Determine the [X, Y] coordinate at the center of the cell enclosing the given text.  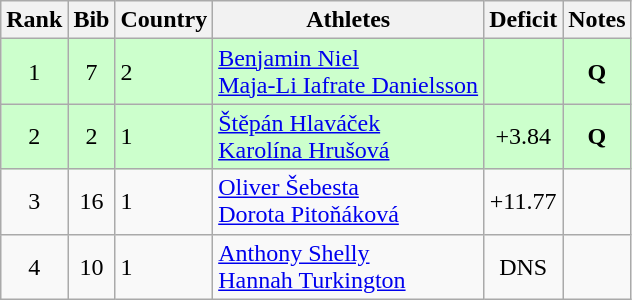
10 [92, 266]
7 [92, 72]
Bib [92, 20]
Athletes [348, 20]
3 [34, 202]
Anthony ShellyHannah Turkington [348, 266]
+3.84 [524, 136]
+11.77 [524, 202]
Benjamin NielMaja-Li Iafrate Danielsson [348, 72]
Deficit [524, 20]
Country [164, 20]
4 [34, 266]
Oliver ŠebestaDorota Pitoňáková [348, 202]
DNS [524, 266]
Notes [597, 20]
Rank [34, 20]
Štěpán HlaváčekKarolína Hrušová [348, 136]
16 [92, 202]
